Detect which cell encompasses the target text, then output its (x, y) center coordinate. 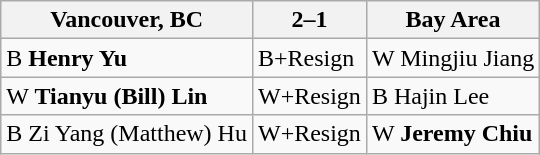
Bay Area (452, 20)
B Zi Yang (Matthew) Hu (127, 134)
2–1 (309, 20)
W Tianyu (Bill) Lin (127, 96)
W Mingjiu Jiang (452, 58)
Vancouver, BC (127, 20)
B Hajin Lee (452, 96)
W Jeremy Chiu (452, 134)
B Henry Yu (127, 58)
B+Resign (309, 58)
